Determine the [X, Y] coordinate at the center of the cell enclosing the given text.  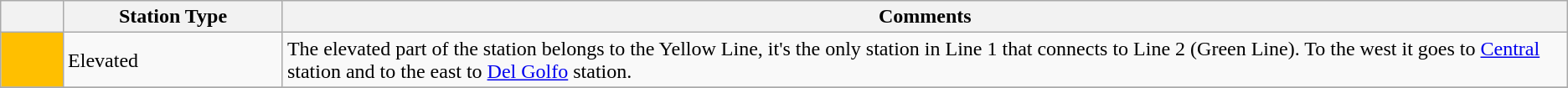
Station Type [173, 17]
Comments [925, 17]
Elevated [173, 60]
